Capture the cell that displays the provided text and extract its (X, Y) central coordinate. 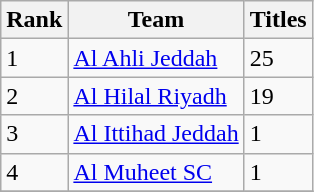
3 (34, 134)
2 (34, 96)
25 (278, 58)
19 (278, 96)
Al Ittihad Jeddah (156, 134)
Al Hilal Riyadh (156, 96)
4 (34, 172)
Rank (34, 20)
Team (156, 20)
Al Muheet SC (156, 172)
Titles (278, 20)
Al Ahli Jeddah (156, 58)
